Output the [x, y] coordinate of the center of the cell containing the given text.  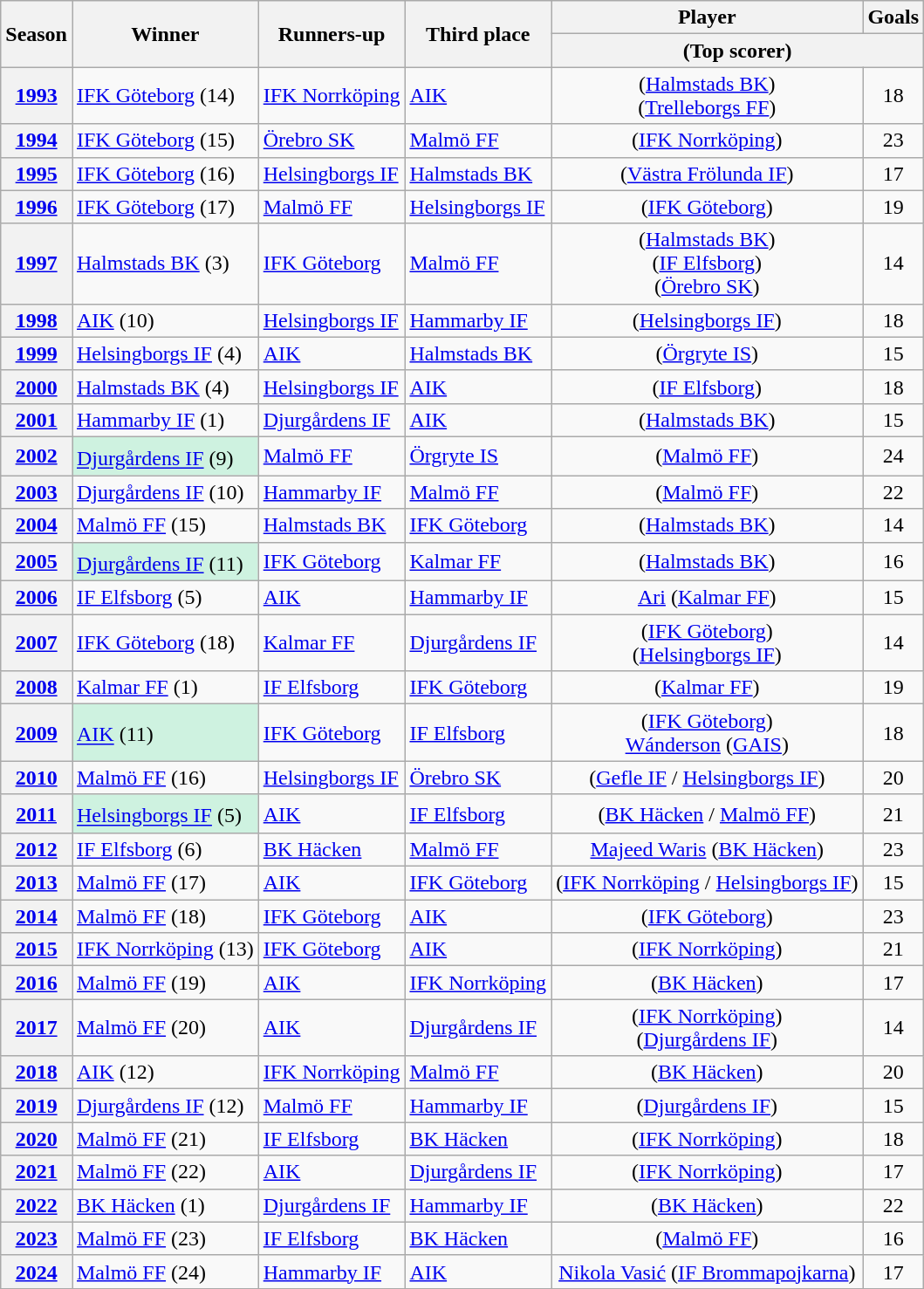
Djurgårdens IF (12) [165, 1106]
(Gefle IF / Helsingborgs IF) [707, 778]
2019 [37, 1106]
2012 [37, 850]
Malmö FF (16) [165, 778]
2021 [37, 1172]
Malmö FF (18) [165, 916]
BK Häcken (1) [165, 1205]
(IFK Norrköping / Helsingborgs IF) [707, 883]
IF Elfsborg (6) [165, 850]
Malmö FF (21) [165, 1139]
IFK Göteborg (14) [165, 96]
Djurgårdens IF (9) [165, 456]
Kalmar FF (1) [165, 688]
Malmö FF (17) [165, 883]
2002 [37, 456]
Majeed Waris (BK Häcken) [707, 850]
1997 [37, 264]
IFK Göteborg (17) [165, 207]
Halmstads BK (4) [165, 387]
Runners-up [332, 34]
Örgryte IS [478, 456]
Malmö FF (22) [165, 1172]
(Top scorer) [738, 51]
IFK Göteborg (16) [165, 174]
(Djurgårdens IF) [707, 1106]
2004 [37, 525]
Malmö FF (19) [165, 983]
1994 [37, 141]
(Halmstads BK) (IF Elfsborg) (Örebro SK) [707, 264]
2020 [37, 1139]
Halmstads BK (3) [165, 264]
2018 [37, 1073]
2009 [37, 733]
(Halmstads BK) (Trelleborgs FF) [707, 96]
1998 [37, 320]
2017 [37, 1028]
2013 [37, 883]
1995 [37, 174]
Season [37, 34]
2011 [37, 813]
1993 [37, 96]
Djurgårdens IF (11) [165, 562]
Malmö FF (15) [165, 525]
2015 [37, 950]
Djurgårdens IF (10) [165, 492]
IFK Norrköping (13) [165, 950]
2010 [37, 778]
Malmö FF (24) [165, 1272]
1996 [37, 207]
1999 [37, 353]
IFK Göteborg (15) [165, 141]
2024 [37, 1272]
IFK Göteborg (18) [165, 642]
2016 [37, 983]
2014 [37, 916]
2006 [37, 598]
(IF Elfsborg) [707, 387]
Helsingborgs IF (5) [165, 813]
Goals [893, 17]
2008 [37, 688]
Winner [165, 34]
AIK (10) [165, 320]
(Helsingborgs IF) [707, 320]
2023 [37, 1238]
(IFK Göteborg) (Helsingborgs IF) [707, 642]
24 [893, 456]
Malmö FF (20) [165, 1028]
(Västra Frölunda IF) [707, 174]
2005 [37, 562]
2001 [37, 420]
2022 [37, 1205]
Malmö FF (23) [165, 1238]
(BK Häcken / Malmö FF) [707, 813]
IF Elfsborg (5) [165, 598]
Hammarby IF (1) [165, 420]
2000 [37, 387]
2007 [37, 642]
2003 [37, 492]
(Kalmar FF) [707, 688]
(Örgryte IS) [707, 353]
(IFK Norrköping) (Djurgårdens IF) [707, 1028]
(IFK Göteborg)Wánderson (GAIS) [707, 733]
Ari (Kalmar FF) [707, 598]
AIK (11) [165, 733]
Third place [478, 34]
Player [707, 17]
Helsingborgs IF (4) [165, 353]
AIK (12) [165, 1073]
Nikola Vasić (IF Brommapojkarna) [707, 1272]
